Return [x, y] of the center of cell containing provided text 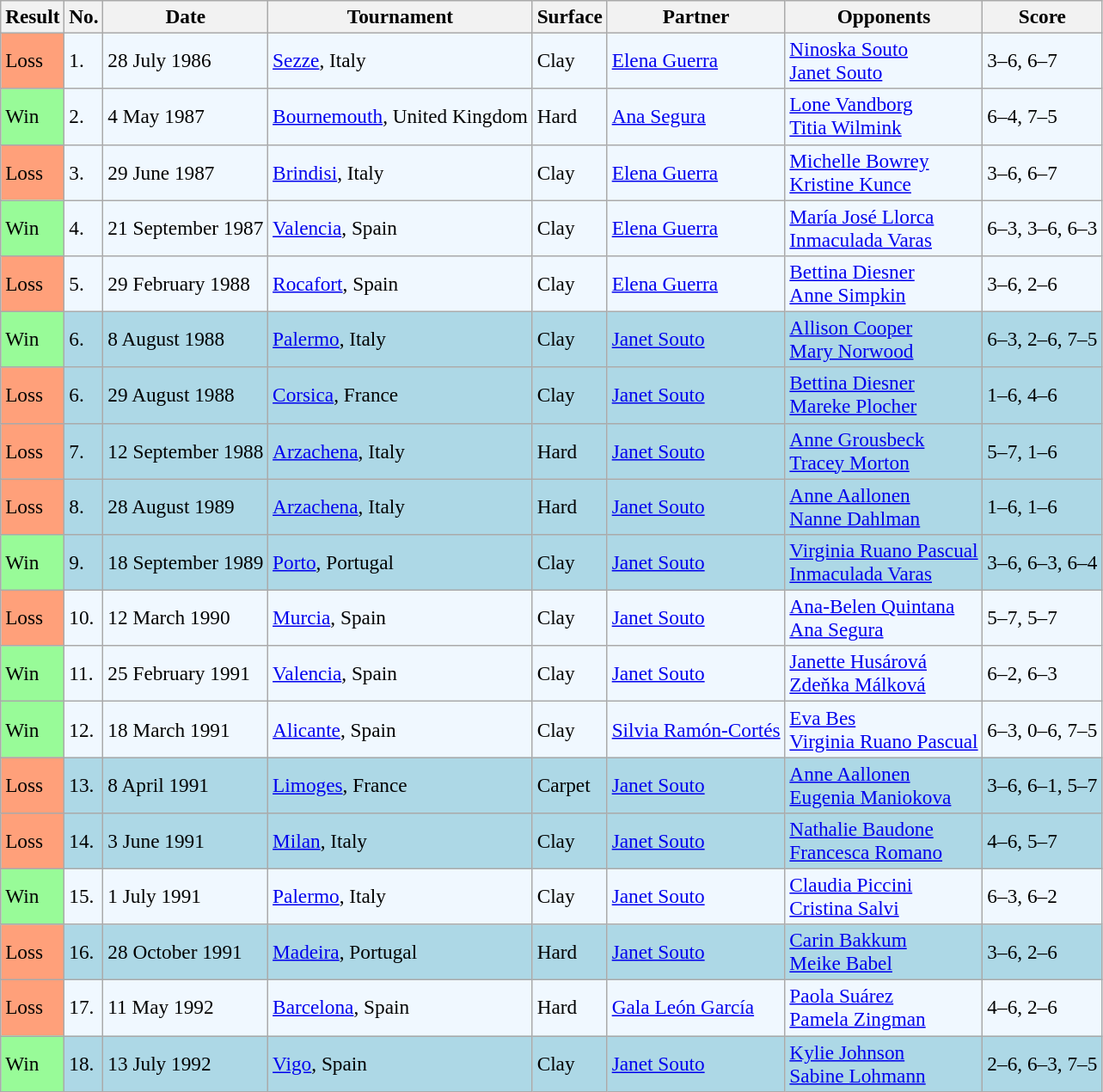
Result [33, 16]
10. [84, 617]
Carpet [569, 784]
14. [84, 841]
21 September 1987 [186, 227]
Opponents [884, 16]
3 June 1991 [186, 841]
8. [84, 506]
28 August 1989 [186, 506]
8 August 1988 [186, 339]
Lone Vandborg Titia Wilmink [884, 117]
Allison Cooper Mary Norwood [884, 339]
28 October 1991 [186, 953]
Tournament [401, 16]
4 May 1987 [186, 117]
28 July 1986 [186, 60]
Bournemouth, United Kingdom [401, 117]
Corsica, France [401, 396]
8 April 1991 [186, 784]
Anne Grousbeck Tracey Morton [884, 451]
13. [84, 784]
6–3, 2–6, 7–5 [1042, 339]
6–3, 3–6, 6–3 [1042, 227]
Kylie Johnson Sabine Lohmann [884, 1063]
18 September 1989 [186, 562]
11. [84, 674]
11 May 1992 [186, 1008]
Ana-Belen Quintana Ana Segura [884, 617]
Nathalie Baudone Francesca Romano [884, 841]
4–6, 5–7 [1042, 841]
Date [186, 16]
Rocafort, Spain [401, 284]
Porto, Portugal [401, 562]
Murcia, Spain [401, 617]
Anne Aallonen Eugenia Maniokova [884, 784]
29 June 1987 [186, 172]
Milan, Italy [401, 841]
13 July 1992 [186, 1063]
Janette Husárová Zdeňka Málková [884, 674]
Vigo, Spain [401, 1063]
2–6, 6–3, 7–5 [1042, 1063]
1 July 1991 [186, 896]
Brindisi, Italy [401, 172]
Carin Bakkum Meike Babel [884, 953]
Eva Bes Virginia Ruano Pascual [884, 729]
25 February 1991 [186, 674]
6–2, 6–3 [1042, 674]
Madeira, Portugal [401, 953]
Claudia Piccini Cristina Salvi [884, 896]
5–7, 5–7 [1042, 617]
29 February 1988 [186, 284]
12 March 1990 [186, 617]
Bettina Diesner Anne Simpkin [884, 284]
17. [84, 1008]
5–7, 1–6 [1042, 451]
Ninoska Souto Janet Souto [884, 60]
12. [84, 729]
Virginia Ruano Pascual Inmaculada Varas [884, 562]
Gala León García [696, 1008]
Barcelona, Spain [401, 1008]
Silvia Ramón-Cortés [696, 729]
Alicante, Spain [401, 729]
2. [84, 117]
1–6, 1–6 [1042, 506]
6–3, 6–2 [1042, 896]
16. [84, 953]
1–6, 4–6 [1042, 396]
4. [84, 227]
15. [84, 896]
María José Llorca Inmaculada Varas [884, 227]
4–6, 2–6 [1042, 1008]
7. [84, 451]
Sezze, Italy [401, 60]
Score [1042, 16]
1. [84, 60]
3. [84, 172]
Ana Segura [696, 117]
3–6, 6–1, 5–7 [1042, 784]
Bettina Diesner Mareke Plocher [884, 396]
3–6, 6–3, 6–4 [1042, 562]
Anne Aallonen Nanne Dahlman [884, 506]
18. [84, 1063]
18 March 1991 [186, 729]
6–4, 7–5 [1042, 117]
Surface [569, 16]
No. [84, 16]
5. [84, 284]
9. [84, 562]
Michelle Bowrey Kristine Kunce [884, 172]
29 August 1988 [186, 396]
Partner [696, 16]
6–3, 0–6, 7–5 [1042, 729]
Limoges, France [401, 784]
Paola Suárez Pamela Zingman [884, 1008]
12 September 1988 [186, 451]
